Scan for the cell matching the given text and deliver its (x, y) coordinate at center. 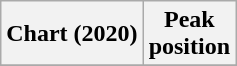
Peak position (189, 34)
Chart (2020) (72, 34)
